From the cell containing the given text, extract its center point as (x, y) coordinate. 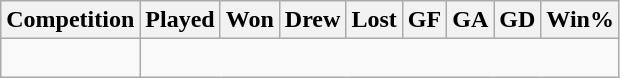
Drew (312, 20)
Won (250, 20)
GA (470, 20)
Lost (374, 20)
GF (424, 20)
Played (180, 20)
Win% (580, 20)
GD (518, 20)
Competition (70, 20)
